Return the (x, y) coordinate for the center point of the cell that contains the specified text.  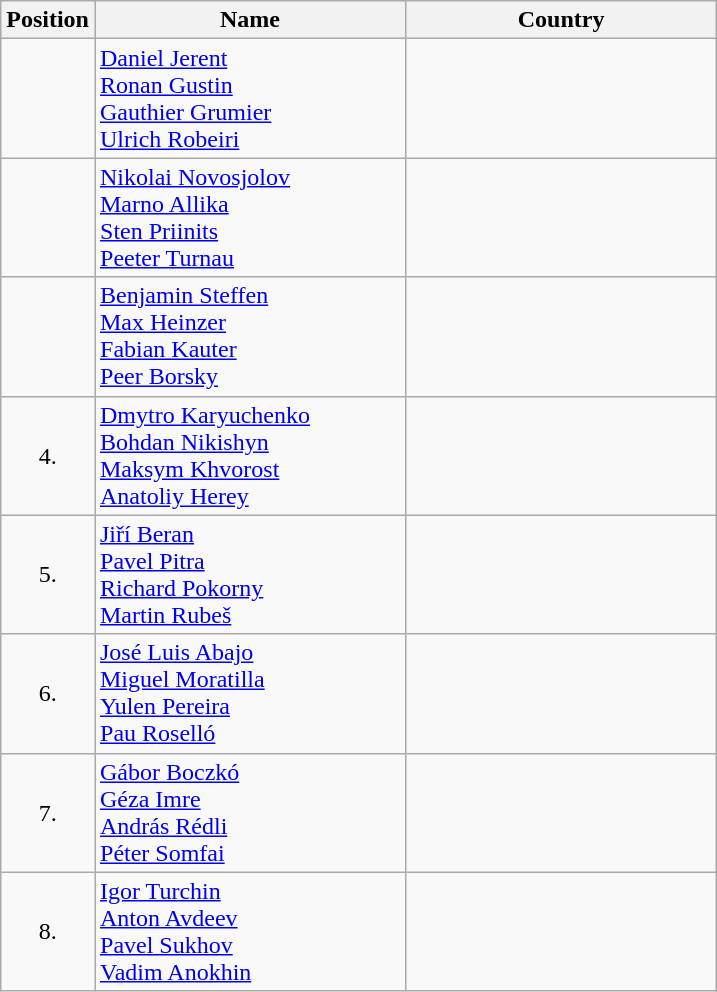
8. (48, 932)
Nikolai NovosjolovMarno AllikaSten PriinitsPeeter Turnau (250, 218)
Daniel JerentRonan GustinGauthier GrumierUlrich Robeiri (250, 98)
6. (48, 694)
5. (48, 574)
Country (562, 20)
Position (48, 20)
Dmytro KaryuchenkoBohdan NikishynMaksym KhvorostAnatoliy Herey (250, 456)
José Luis AbajoMiguel MoratillaYulen PereiraPau Roselló (250, 694)
Benjamin SteffenMax HeinzerFabian KauterPeer Borsky (250, 336)
Jiří BeranPavel PitraRichard PokornyMartin Rubeš (250, 574)
Igor TurchinAnton AvdeevPavel SukhovVadim Anokhin (250, 932)
Gábor BoczkóGéza ImreAndrás RédliPéter Somfai (250, 812)
4. (48, 456)
Name (250, 20)
7. (48, 812)
